Determine the (X, Y) coordinate at the center of the cell enclosing the given text.  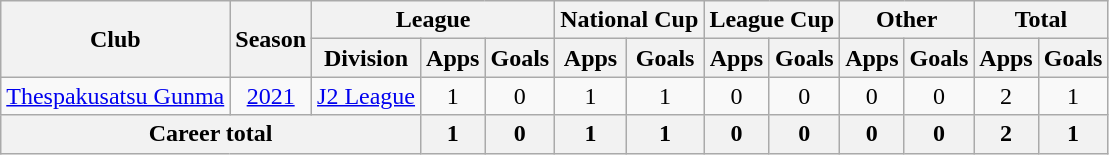
League (434, 20)
League Cup (772, 20)
Thespakusatsu Gunma (116, 96)
Total (1041, 20)
Career total (211, 134)
J2 League (366, 96)
Other (907, 20)
2021 (271, 96)
Club (116, 39)
Division (366, 58)
Season (271, 39)
National Cup (630, 20)
